Pinpoint the cell where the given text exists, returning its (x, y) midpoint coordinate. 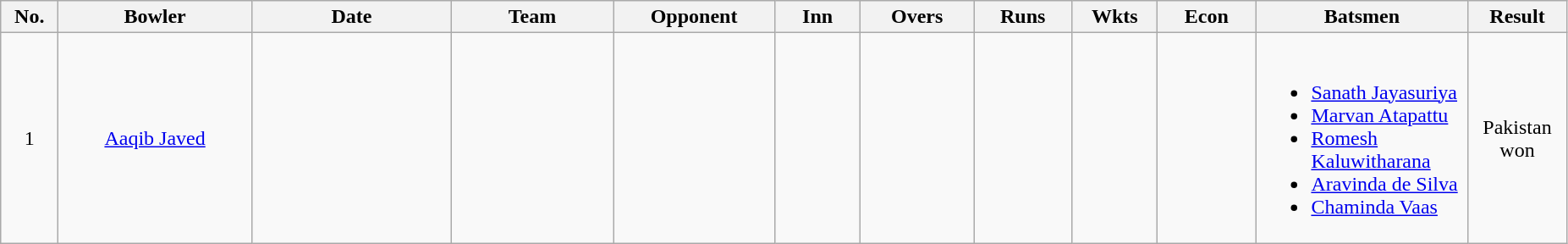
Result (1517, 17)
No. (30, 17)
Date (351, 17)
Wkts (1115, 17)
Bowler (156, 17)
Runs (1023, 17)
Econ (1207, 17)
Opponent (694, 17)
Overs (917, 17)
Team (531, 17)
1 (30, 138)
Sanath JayasuriyaMarvan AtapattuRomesh KaluwitharanaAravinda de SilvaChaminda Vaas (1362, 138)
Aaqib Javed (156, 138)
Pakistan won (1517, 138)
Inn (817, 17)
Batsmen (1362, 17)
